Return (x, y) of the center of cell containing provided text 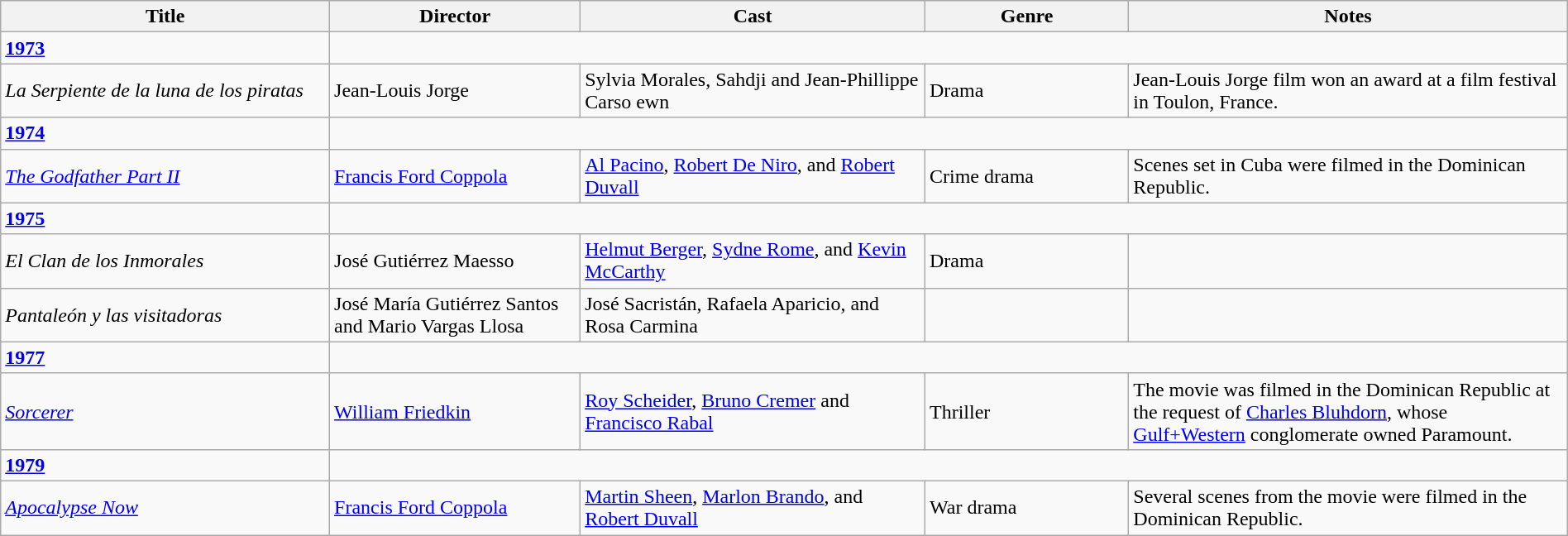
Pantaleón y las visitadoras (165, 314)
1979 (165, 465)
Jean-Louis Jorge (455, 91)
Genre (1026, 17)
The movie was filmed in the Dominican Republic at the request of Charles Bluhdorn, whose Gulf+Western conglomerate owned Paramount. (1348, 411)
El Clan de los Inmorales (165, 261)
1974 (165, 133)
1975 (165, 218)
Helmut Berger, Sydne Rome, and Kevin McCarthy (753, 261)
José María Gutiérrez Santos and Mario Vargas Llosa (455, 314)
1973 (165, 48)
Jean-Louis Jorge film won an award at a film festival in Toulon, France. (1348, 91)
Martin Sheen, Marlon Brando, and Robert Duvall (753, 508)
Sorcerer (165, 411)
War drama (1026, 508)
Sylvia Morales, Sahdji and Jean-Phillippe Carso ewn (753, 91)
La Serpiente de la luna de los piratas (165, 91)
Roy Scheider, Bruno Cremer and Francisco Rabal (753, 411)
1977 (165, 357)
Notes (1348, 17)
William Friedkin (455, 411)
Several scenes from the movie were filmed in the Dominican Republic. (1348, 508)
Al Pacino, Robert De Niro, and Robert Duvall (753, 175)
Cast (753, 17)
José Sacristán, Rafaela Aparicio, and Rosa Carmina (753, 314)
Scenes set in Cuba were filmed in the Dominican Republic. (1348, 175)
Title (165, 17)
Director (455, 17)
José Gutiérrez Maesso (455, 261)
Thriller (1026, 411)
Crime drama (1026, 175)
The Godfather Part II (165, 175)
Apocalypse Now (165, 508)
